From the cell containing the given text, extract its center point as (x, y) coordinate. 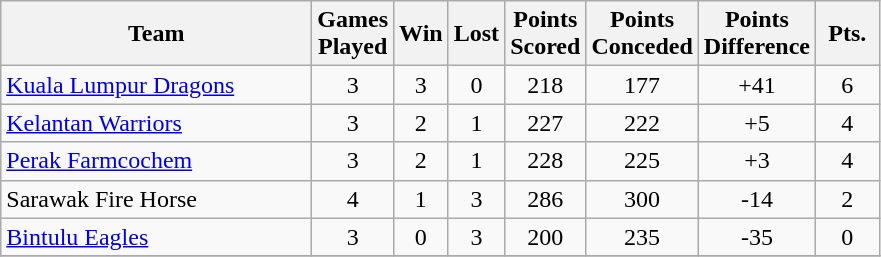
200 (546, 237)
Win (422, 34)
Sarawak Fire Horse (156, 199)
Games Played (353, 34)
235 (642, 237)
300 (642, 199)
6 (848, 85)
227 (546, 123)
225 (642, 161)
Kelantan Warriors (156, 123)
Pts. (848, 34)
177 (642, 85)
Bintulu Eagles (156, 237)
218 (546, 85)
Team (156, 34)
286 (546, 199)
Perak Farmcochem (156, 161)
Points Scored (546, 34)
Points Conceded (642, 34)
Kuala Lumpur Dragons (156, 85)
+5 (756, 123)
228 (546, 161)
+3 (756, 161)
222 (642, 123)
+41 (756, 85)
Points Difference (756, 34)
-35 (756, 237)
-14 (756, 199)
Lost (476, 34)
